Return (x, y) of the center of cell containing provided text 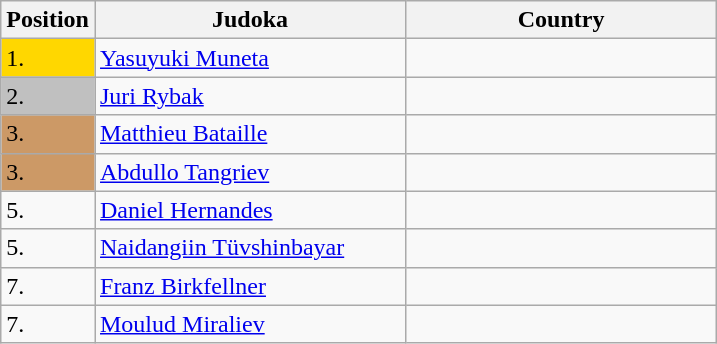
Judoka (250, 20)
Yasuyuki Muneta (250, 58)
Juri Rybak (250, 96)
Country (562, 20)
Moulud Miraliev (250, 324)
1. (48, 58)
2. (48, 96)
Franz Birkfellner (250, 286)
Matthieu Bataille (250, 134)
Abdullo Tangriev (250, 172)
Naidangiin Tüvshinbayar (250, 248)
Position (48, 20)
Daniel Hernandes (250, 210)
